Output the [x, y] coordinate of the center of the cell containing the given text.  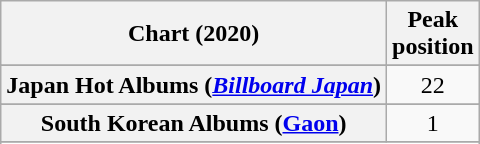
22 [433, 85]
Chart (2020) [194, 34]
South Korean Albums (Gaon) [194, 123]
Peakposition [433, 34]
1 [433, 123]
Japan Hot Albums (Billboard Japan) [194, 85]
